Determine the (x, y) coordinate at the center of the cell enclosing the given text.  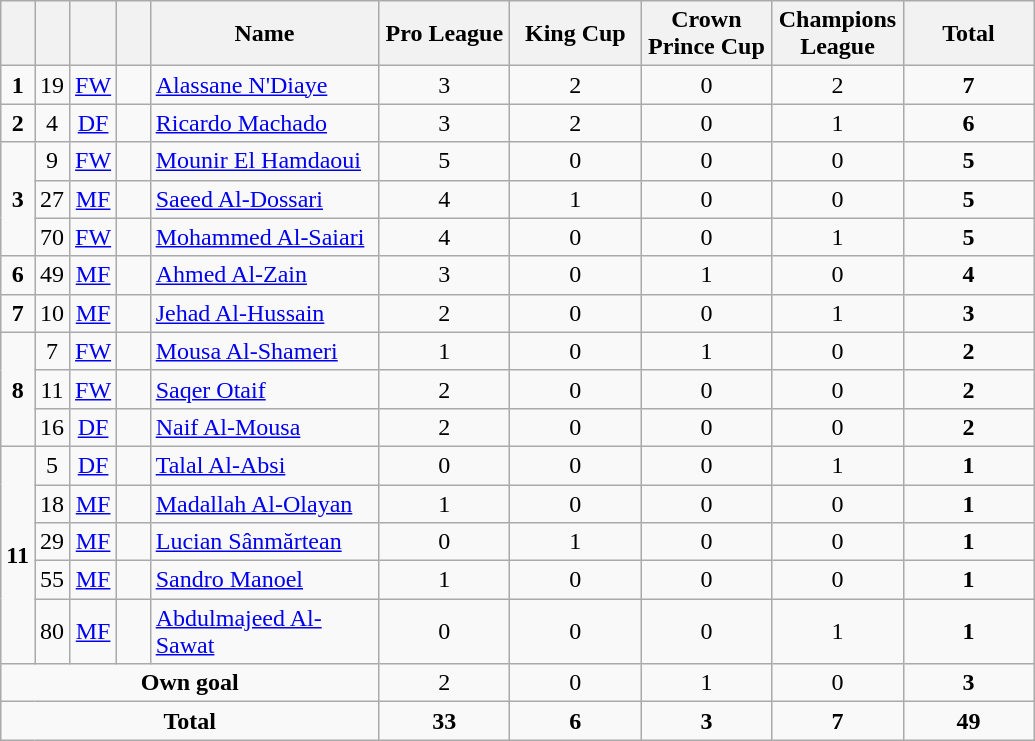
Ahmed Al-Zain (264, 275)
Abdulmajeed Al-Sawat (264, 632)
Mousa Al-Shameri (264, 351)
27 (52, 199)
Lucian Sânmărtean (264, 542)
Champions League (838, 34)
80 (52, 632)
16 (52, 427)
19 (52, 85)
Talal Al-Absi (264, 465)
Saeed Al-Dossari (264, 199)
Sandro Manoel (264, 580)
55 (52, 580)
Jehad Al-Hussain (264, 313)
Ricardo Machado (264, 123)
9 (52, 161)
33 (444, 721)
Crown Prince Cup (706, 34)
Alassane N'Diaye (264, 85)
Saqer Otaif (264, 389)
8 (18, 389)
King Cup (576, 34)
29 (52, 542)
Mohammed Al-Saiari (264, 237)
Mounir El Hamdaoui (264, 161)
Pro League (444, 34)
Name (264, 34)
10 (52, 313)
Own goal (190, 683)
Madallah Al-Olayan (264, 503)
Naif Al-Mousa (264, 427)
70 (52, 237)
18 (52, 503)
